Provide the (x, y) coordinate of the cell's center where the given text is located.  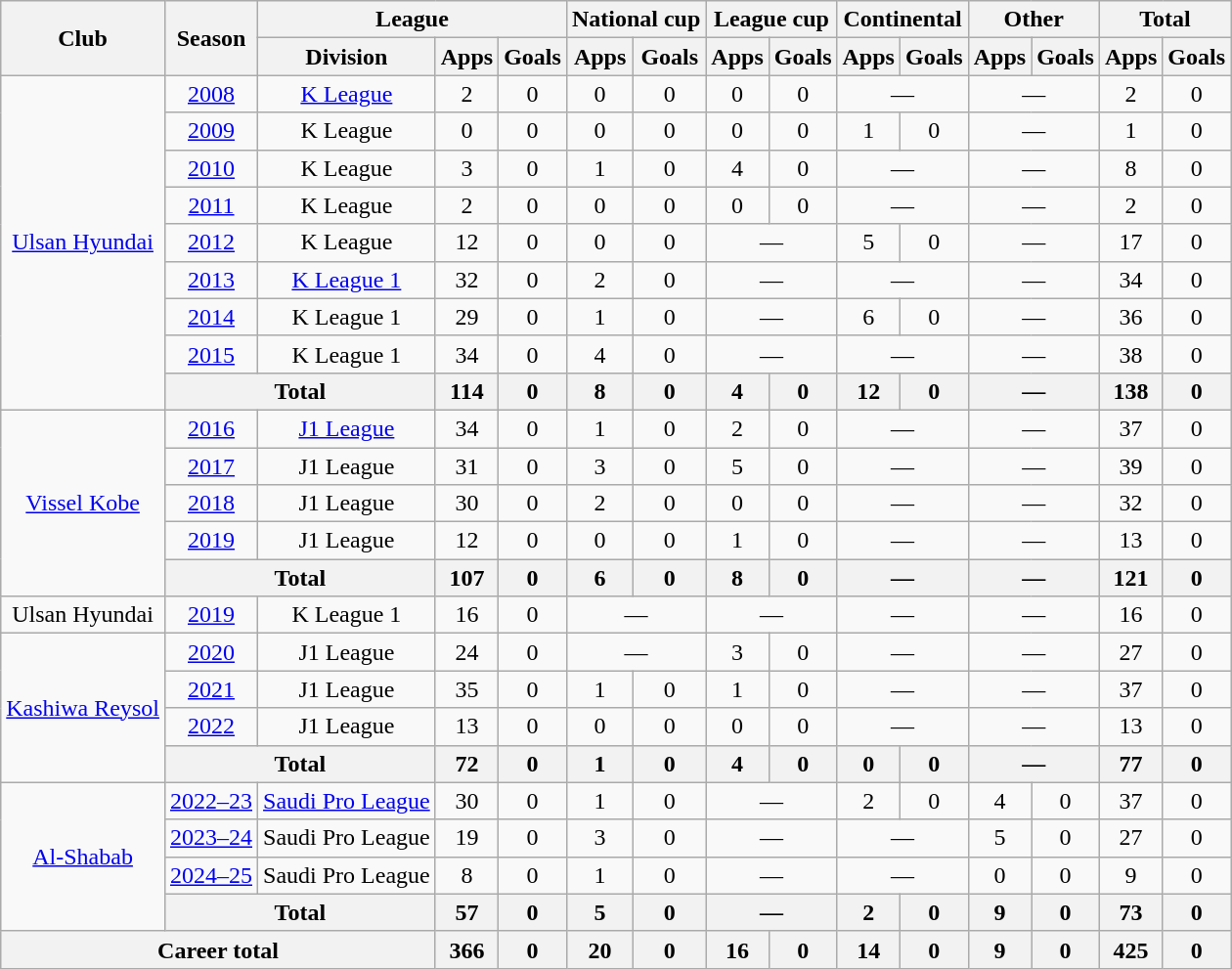
Continental (902, 20)
Kashiwa Reysol (83, 708)
2017 (211, 466)
39 (1130, 466)
19 (466, 838)
77 (1130, 764)
Season (211, 38)
Club (83, 38)
2022–23 (211, 801)
Al-Shabab (83, 857)
38 (1130, 354)
57 (466, 912)
31 (466, 466)
36 (1130, 317)
425 (1130, 949)
2008 (211, 94)
2024–25 (211, 875)
2016 (211, 428)
2014 (211, 317)
2018 (211, 504)
League cup (771, 20)
2009 (211, 131)
73 (1130, 912)
2012 (211, 242)
17 (1130, 242)
72 (466, 764)
29 (466, 317)
2013 (211, 280)
2021 (211, 689)
366 (466, 949)
Vissel Kobe (83, 503)
24 (466, 652)
14 (868, 949)
2020 (211, 652)
35 (466, 689)
Other (1034, 20)
2015 (211, 354)
Career total (218, 949)
2010 (211, 168)
Division (347, 57)
107 (466, 578)
114 (466, 391)
2011 (211, 205)
2023–24 (211, 838)
138 (1130, 391)
2022 (211, 727)
League (413, 20)
National cup (636, 20)
121 (1130, 578)
20 (599, 949)
